Find where the given text appears and provide that cell's center as [x, y] coordinate. 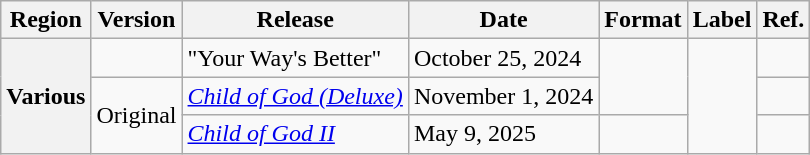
Release [295, 20]
May 9, 2025 [503, 134]
Version [136, 20]
Format [643, 20]
Various [46, 96]
"Your Way's Better" [295, 58]
October 25, 2024 [503, 58]
Label [722, 20]
Ref. [784, 20]
November 1, 2024 [503, 96]
Child of God (Deluxe) [295, 96]
Original [136, 115]
Child of God II [295, 134]
Region [46, 20]
Date [503, 20]
